Scan for the cell matching the given text and deliver its [X, Y] coordinate at center. 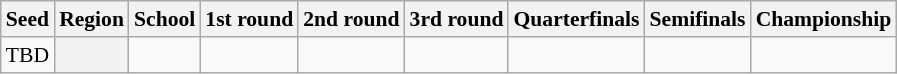
Seed [28, 19]
TBD [28, 55]
3rd round [457, 19]
Region [92, 19]
School [164, 19]
2nd round [351, 19]
Quarterfinals [576, 19]
Championship [824, 19]
1st round [249, 19]
Semifinals [698, 19]
